For the text-containing cell, return its midpoint in [x, y] coordinate format. 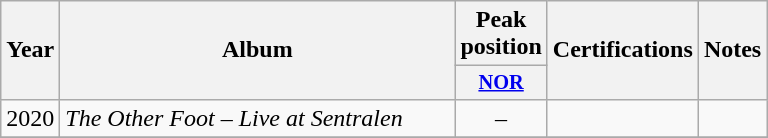
Year [30, 50]
Album [258, 50]
Peak position [501, 34]
NOR [501, 83]
The Other Foot – Live at Sentralen [258, 118]
Certifications [622, 50]
Notes [732, 50]
2020 [30, 118]
– [501, 118]
